Return the [X, Y] coordinate for the center point of the cell that contains the specified text.  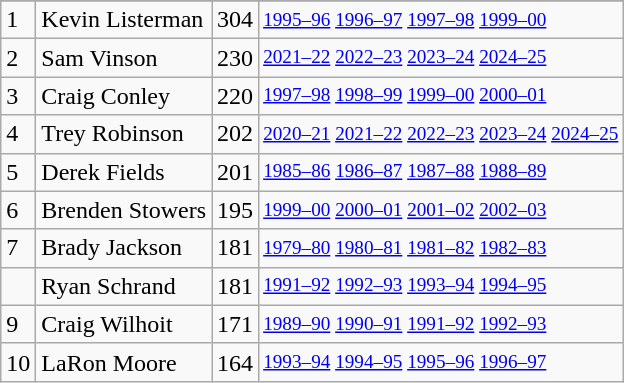
2 [18, 58]
1991–92 1992–93 1993–94 1994–95 [441, 286]
Craig Wilhoit [124, 324]
1 [18, 20]
9 [18, 324]
6 [18, 210]
171 [236, 324]
Craig Conley [124, 96]
195 [236, 210]
Kevin Listerman [124, 20]
LaRon Moore [124, 362]
Brenden Stowers [124, 210]
Brady Jackson [124, 248]
5 [18, 172]
201 [236, 172]
1979–80 1980–81 1981–82 1982–83 [441, 248]
2020–21 2021–22 2022–23 2023–24 2024–25 [441, 134]
1989–90 1990–91 1991–92 1992–93 [441, 324]
1985–86 1986–87 1987–88 1988–89 [441, 172]
Trey Robinson [124, 134]
4 [18, 134]
1995–96 1996–97 1997–98 1999–00 [441, 20]
1993–94 1994–95 1995–96 1996–97 [441, 362]
Ryan Schrand [124, 286]
164 [236, 362]
10 [18, 362]
7 [18, 248]
220 [236, 96]
230 [236, 58]
Sam Vinson [124, 58]
1997–98 1998–99 1999–00 2000–01 [441, 96]
1999–00 2000–01 2001–02 2002–03 [441, 210]
Derek Fields [124, 172]
2021–22 2022–23 2023–24 2024–25 [441, 58]
3 [18, 96]
202 [236, 134]
304 [236, 20]
